Detect which cell encompasses the target text, then output its (x, y) center coordinate. 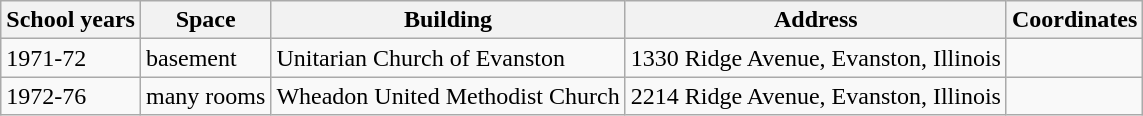
Unitarian Church of Evanston (448, 58)
Address (816, 20)
Wheadon United Methodist Church (448, 96)
1330 Ridge Avenue, Evanston, Illinois (816, 58)
basement (205, 58)
School years (71, 20)
1971-72 (71, 58)
Coordinates (1074, 20)
Building (448, 20)
Space (205, 20)
2214 Ridge Avenue, Evanston, Illinois (816, 96)
1972-76 (71, 96)
many rooms (205, 96)
